Provide the [X, Y] coordinate of the cell's center where the given text is located.  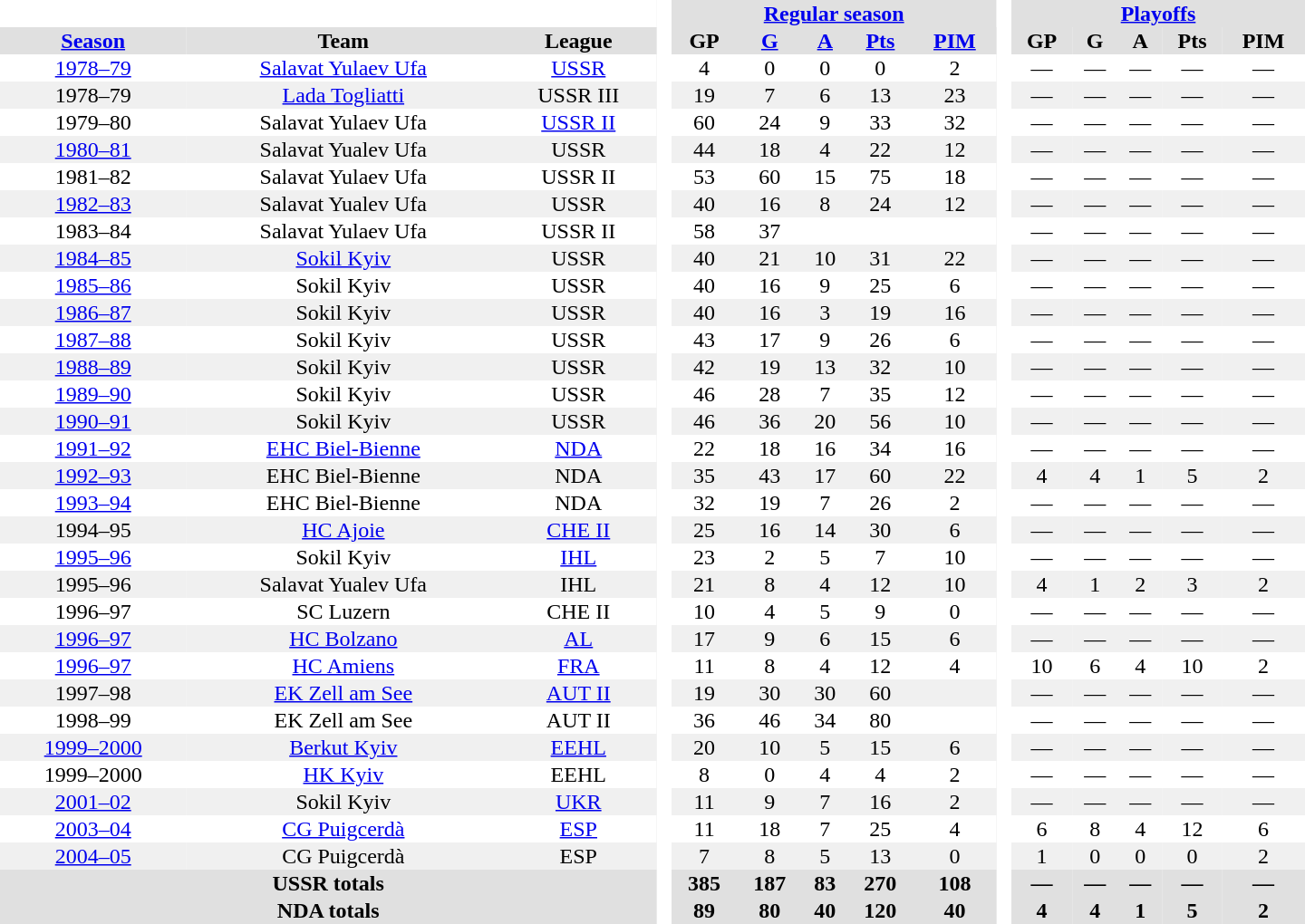
33 [880, 122]
1998–99 [92, 720]
Berkut Kyiv [343, 747]
USSR III [578, 95]
HK Kyiv [343, 775]
HC Amiens [343, 666]
1989–90 [92, 394]
1994–95 [92, 530]
1983–84 [92, 231]
89 [704, 910]
37 [769, 231]
1979–80 [92, 122]
HC Bolzano [343, 639]
56 [880, 421]
53 [704, 177]
2004–05 [92, 856]
Playoffs [1158, 14]
1991–92 [92, 448]
1986–87 [92, 313]
1992–93 [92, 476]
1987–88 [92, 340]
1990–91 [92, 421]
83 [825, 883]
1988–89 [92, 367]
187 [769, 883]
1993–94 [92, 503]
31 [880, 258]
2003–04 [92, 829]
UKR [578, 802]
75 [880, 177]
Regular season [834, 14]
1985–86 [92, 285]
HC Ajoie [343, 530]
AL [578, 639]
1984–85 [92, 258]
1982–83 [92, 204]
385 [704, 883]
120 [880, 910]
42 [704, 367]
Lada Togliatti [343, 95]
108 [954, 883]
SC Luzern [343, 611]
USSR totals [328, 883]
14 [825, 530]
NDA totals [328, 910]
1981–82 [92, 177]
58 [704, 231]
League [578, 41]
FRA [578, 666]
270 [880, 883]
1980–81 [92, 149]
2001–02 [92, 802]
Team [343, 41]
1997–98 [92, 693]
44 [704, 149]
28 [769, 394]
Season [92, 41]
